Extract the [X, Y] coordinate from the center of the cell holding the provided text.  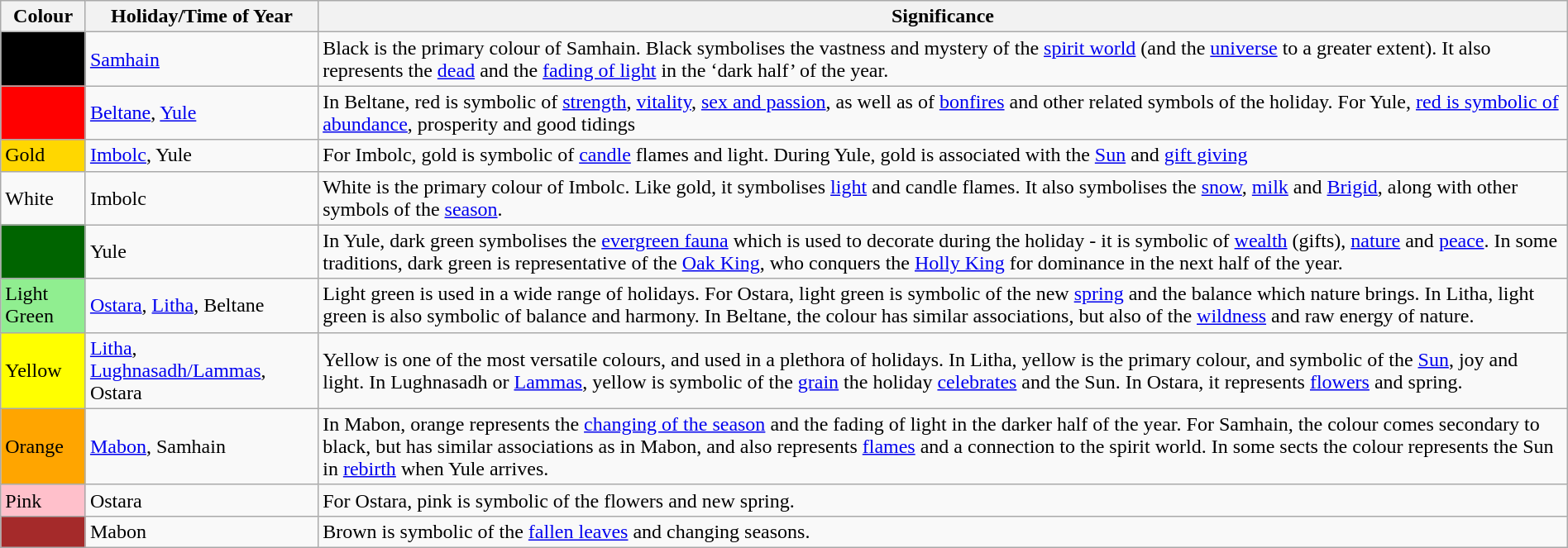
Imbolc, Yule [202, 155]
Light Green [43, 306]
Litha, Lughnasadh/Lammas, Ostara [202, 370]
Yellow [43, 370]
For Imbolc, gold is symbolic of candle flames and light. During Yule, gold is associated with the Sun and gift giving [943, 155]
Gold [43, 155]
White [43, 198]
Ostara [202, 500]
Yule [202, 251]
Colour [43, 17]
Samhain [202, 60]
Imbolc [202, 198]
Mabon [202, 531]
For Ostara, pink is symbolic of the flowers and new spring. [943, 500]
Holiday/Time of Year [202, 17]
Ostara, Litha, Beltane [202, 306]
| [43, 60]
Orange [43, 446]
Pink [43, 500]
Significance [943, 17]
Mabon, Samhain [202, 446]
Brown is symbolic of the fallen leaves and changing seasons. [943, 531]
Beltane, Yule [202, 112]
